Locate the cell with the specified text and output its [X, Y] center coordinate. 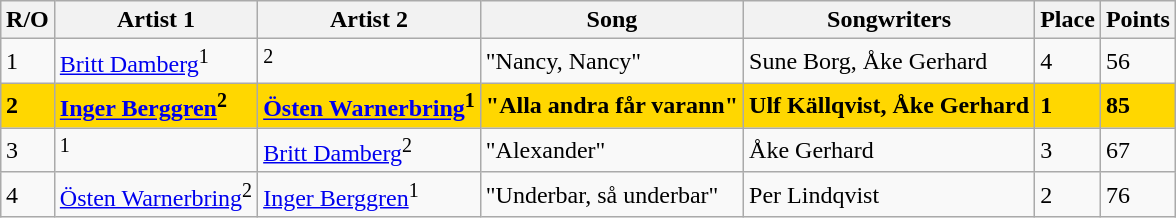
Ulf Källqvist, Åke Gerhard [890, 106]
85 [1138, 106]
Per Lindqvist [890, 194]
R/O [28, 20]
Song [612, 20]
Britt Damberg1 [156, 62]
Artist 2 [370, 20]
"Underbar, så underbar" [612, 194]
"Nancy, Nancy" [612, 62]
67 [1138, 150]
Points [1138, 20]
76 [1138, 194]
Åke Gerhard [890, 150]
"Alexander" [612, 150]
"Alla andra får varann" [612, 106]
Sune Borg, Åke Gerhard [890, 62]
Place [1068, 20]
Artist 1 [156, 20]
Östen Warnerbring2 [156, 194]
Inger Berggren2 [156, 106]
Inger Berggren1 [370, 194]
Songwriters [890, 20]
56 [1138, 62]
Britt Damberg2 [370, 150]
Östen Warnerbring1 [370, 106]
